Capture the cell that displays the provided text and extract its [X, Y] central coordinate. 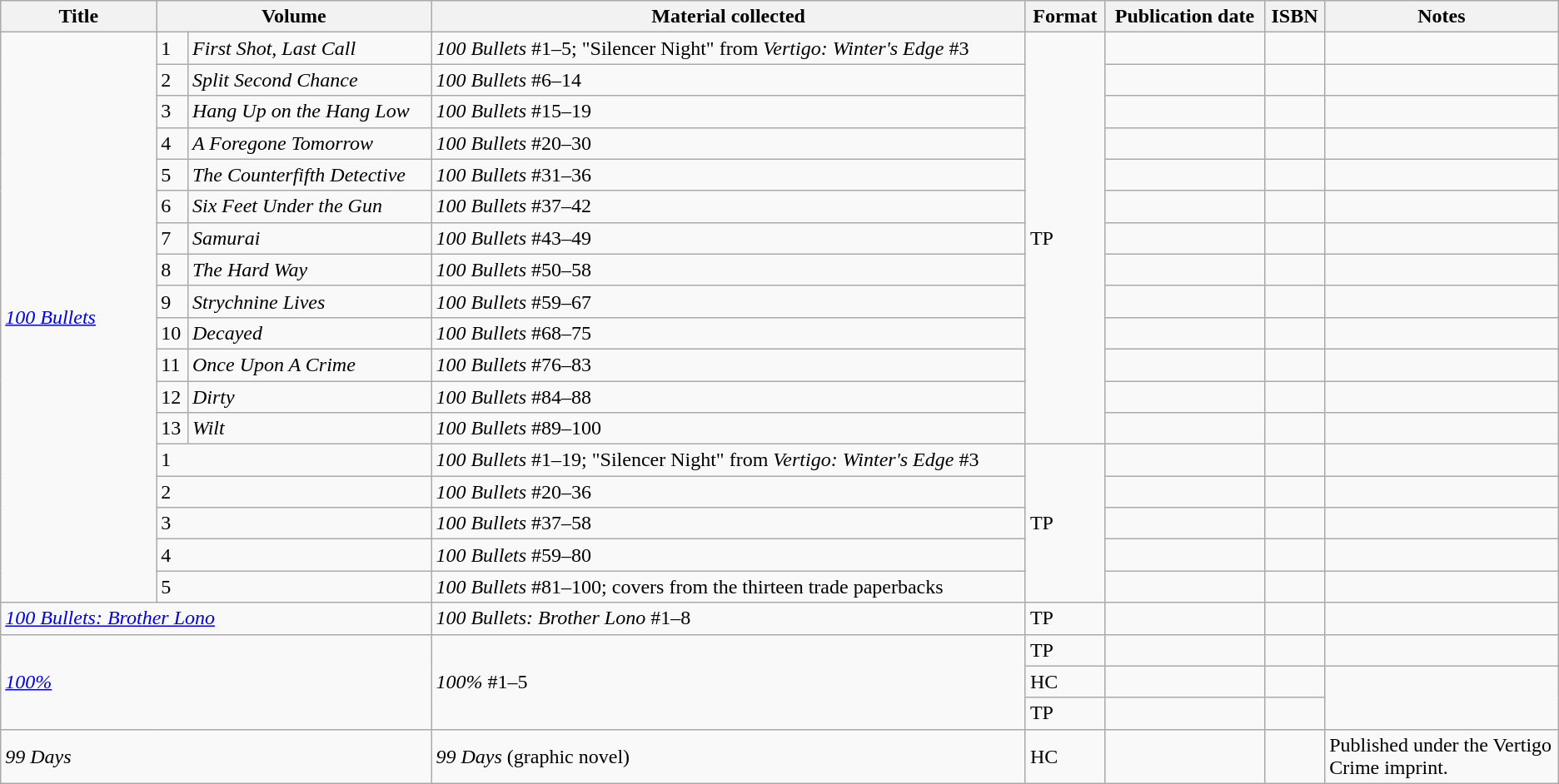
100 Bullets #89–100 [728, 429]
13 [172, 429]
Publication date [1184, 17]
Title [78, 17]
11 [172, 365]
Wilt [309, 429]
100 Bullets #59–80 [728, 555]
100 Bullets #59–67 [728, 301]
100 Bullets #68–75 [728, 333]
100 Bullets #6–14 [728, 80]
12 [172, 397]
Split Second Chance [309, 80]
100 Bullets #43–49 [728, 238]
Dirty [309, 397]
Strychnine Lives [309, 301]
7 [172, 238]
100% [217, 682]
Samurai [309, 238]
ISBN [1294, 17]
The Counterfifth Detective [309, 175]
99 Days (graphic novel) [728, 756]
A Foregone Tomorrow [309, 143]
100 Bullets [78, 318]
100 Bullets #20–36 [728, 492]
Notes [1442, 17]
Once Upon A Crime [309, 365]
100 Bullets #15–19 [728, 112]
100 Bullets #50–58 [728, 270]
6 [172, 206]
100 Bullets #76–83 [728, 365]
100 Bullets #37–58 [728, 523]
Format [1064, 17]
100 Bullets: Brother Lono #1–8 [728, 618]
99 Days [217, 756]
100 Bullets #31–36 [728, 175]
100 Bullets #1–19; "Silencer Night" from Vertigo: Winter's Edge #3 [728, 460]
100 Bullets #1–5; "Silencer Night" from Vertigo: Winter's Edge #3 [728, 48]
Hang Up on the Hang Low [309, 112]
100 Bullets #37–42 [728, 206]
Material collected [728, 17]
Published under the Vertigo Crime imprint. [1442, 756]
100% #1–5 [728, 682]
First Shot, Last Call [309, 48]
8 [172, 270]
10 [172, 333]
100 Bullets #20–30 [728, 143]
The Hard Way [309, 270]
Decayed [309, 333]
100 Bullets: Brother Lono [217, 618]
100 Bullets #84–88 [728, 397]
9 [172, 301]
Six Feet Under the Gun [309, 206]
100 Bullets #81–100; covers from the thirteen trade paperbacks [728, 587]
Volume [294, 17]
